Find where the given text appears and provide that cell's center as (x, y) coordinate. 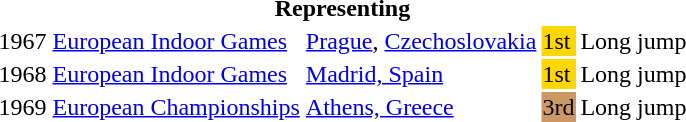
Athens, Greece (421, 107)
European Championships (176, 107)
Prague, Czechoslovakia (421, 41)
3rd (558, 107)
Madrid, Spain (421, 74)
